Return the (X, Y) coordinate for the center point of the cell that contains the specified text.  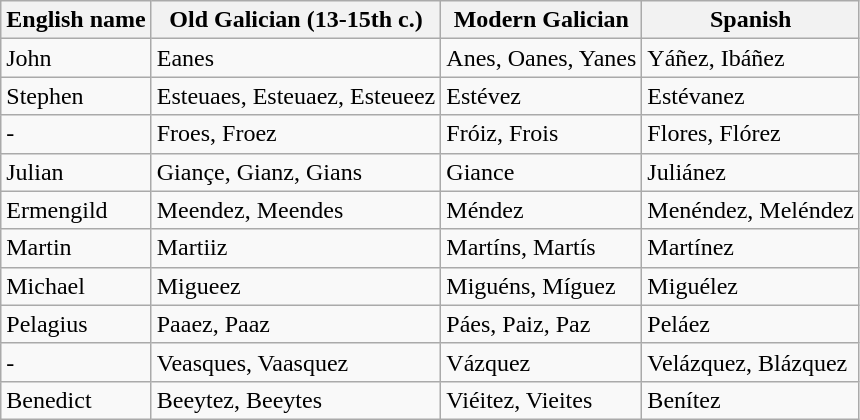
Estévez (542, 96)
Estévanez (751, 96)
English name (76, 20)
Yáñez, Ibáñez (751, 58)
Meendez, Meendes (296, 210)
Vázquez (542, 362)
Pelagius (76, 324)
Stephen (76, 96)
Flores, Flórez (751, 134)
Spanish (751, 20)
Giançe, Gianz, Gians (296, 172)
Méndez (542, 210)
Veasques, Vaasquez (296, 362)
John (76, 58)
Fróiz, Frois (542, 134)
Esteuaes, Esteuaez, Esteueez (296, 96)
Martíns, Martís (542, 248)
Modern Galician (542, 20)
Benedict (76, 400)
Menéndez, Meléndez (751, 210)
Miguélez (751, 286)
Martiiz (296, 248)
Martin (76, 248)
Páes, Paiz, Paz (542, 324)
Paaez, Paaz (296, 324)
Peláez (751, 324)
Julian (76, 172)
Beeytez, Beeytes (296, 400)
Old Galician (13-15th c.) (296, 20)
Benítez (751, 400)
Velázquez, Blázquez (751, 362)
Miguéns, Míguez (542, 286)
Migueez (296, 286)
Michael (76, 286)
Martínez (751, 248)
Ermengild (76, 210)
Anes, Oanes, Yanes (542, 58)
Froes, Froez (296, 134)
Viéitez, Vieites (542, 400)
Juliánez (751, 172)
Eanes (296, 58)
Giance (542, 172)
